Pinpoint the cell where the given text exists, returning its [x, y] midpoint coordinate. 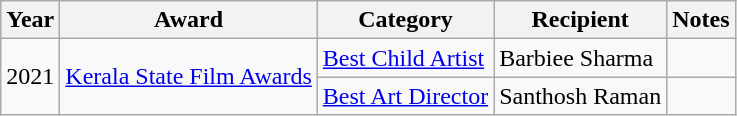
2021 [30, 77]
Best Art Director [405, 96]
Award [188, 20]
Category [405, 20]
Recipient [580, 20]
Kerala State Film Awards [188, 77]
Best Child Artist [405, 58]
Barbiee Sharma [580, 58]
Santhosh Raman [580, 96]
Year [30, 20]
Notes [701, 20]
